Capture the cell that displays the provided text and extract its (x, y) central coordinate. 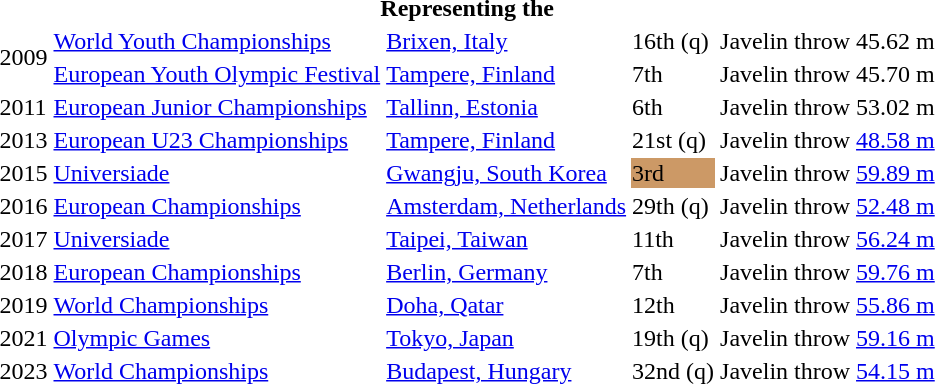
12th (674, 305)
European U23 Championships (217, 140)
6th (674, 107)
16th (q) (674, 41)
Doha, Qatar (506, 305)
Berlin, Germany (506, 272)
Gwangju, South Korea (506, 173)
21st (q) (674, 140)
29th (q) (674, 206)
Tallinn, Estonia (506, 107)
19th (q) (674, 338)
11th (674, 239)
Brixen, Italy (506, 41)
3rd (674, 173)
European Junior Championships (217, 107)
Tokyo, Japan (506, 338)
European Youth Olympic Festival (217, 74)
Taipei, Taiwan (506, 239)
World Championships (217, 305)
World Youth Championships (217, 41)
Amsterdam, Netherlands (506, 206)
Olympic Games (217, 338)
